Scan for the cell matching the given text and deliver its (X, Y) coordinate at center. 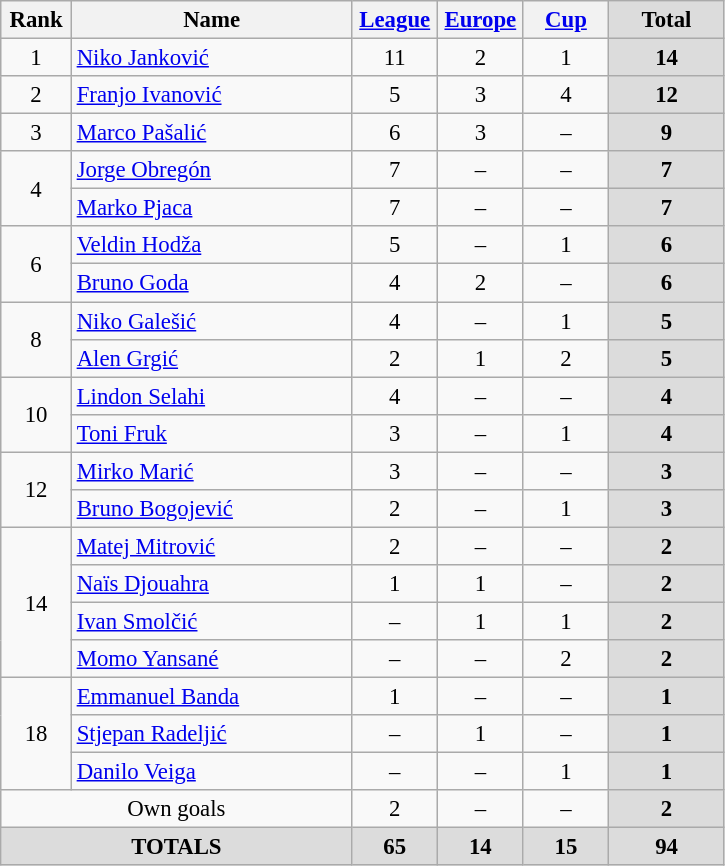
Veldin Hodža (212, 245)
Bruno Goda (212, 283)
Own goals (176, 809)
8 (36, 340)
Emmanuel Banda (212, 697)
Momo Yansané (212, 659)
Rank (36, 20)
15 (566, 847)
Danilo Veiga (212, 772)
10 (36, 414)
Matej Mitrović (212, 546)
Name (212, 20)
Cup (566, 20)
TOTALS (176, 847)
Europe (481, 20)
Lindon Selahi (212, 396)
94 (667, 847)
Naïs Djouahra (212, 584)
Niko Janković (212, 58)
9 (667, 133)
Jorge Obregón (212, 170)
18 (36, 734)
Total (667, 20)
11 (395, 58)
Stjepan Radeljić (212, 734)
Marco Pašalić (212, 133)
Alen Grgić (212, 358)
Franjo Ivanović (212, 95)
Mirko Marić (212, 471)
Ivan Smolčić (212, 621)
Toni Fruk (212, 433)
League (395, 20)
Bruno Bogojević (212, 509)
Niko Galešić (212, 321)
Marko Pjaca (212, 208)
65 (395, 847)
